Capture the cell that displays the provided text and extract its (x, y) central coordinate. 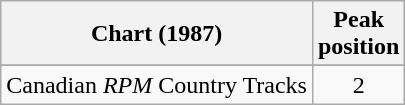
2 (358, 85)
Chart (1987) (157, 34)
Peakposition (358, 34)
Canadian RPM Country Tracks (157, 85)
